Find where the given text appears and provide that cell's center as (X, Y) coordinate. 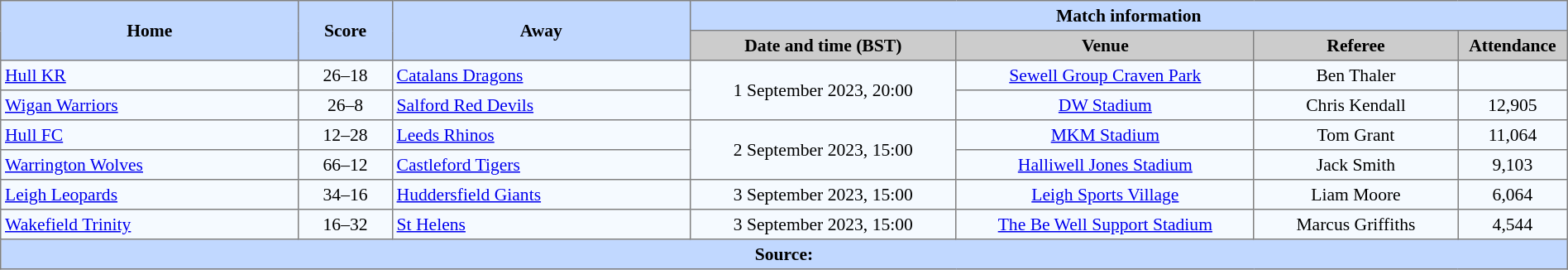
Sewell Group Craven Park (1105, 75)
Warrington Wolves (150, 165)
Catalans Dragons (541, 75)
The Be Well Support Stadium (1105, 224)
Hull FC (150, 135)
Ben Thaler (1355, 75)
Leeds Rhinos (541, 135)
Attendance (1513, 46)
12–28 (346, 135)
Wigan Warriors (150, 105)
Away (541, 31)
Leigh Sports Village (1105, 195)
Source: (784, 254)
Wakefield Trinity (150, 224)
Venue (1105, 46)
26–8 (346, 105)
1 September 2023, 20:00 (823, 90)
DW Stadium (1105, 105)
Leigh Leopards (150, 195)
Tom Grant (1355, 135)
12,905 (1513, 105)
6,064 (1513, 195)
St Helens (541, 224)
Hull KR (150, 75)
16–32 (346, 224)
Castleford Tigers (541, 165)
Match information (1128, 16)
Chris Kendall (1355, 105)
Jack Smith (1355, 165)
Home (150, 31)
MKM Stadium (1105, 135)
Referee (1355, 46)
11,064 (1513, 135)
Marcus Griffiths (1355, 224)
Liam Moore (1355, 195)
9,103 (1513, 165)
26–18 (346, 75)
2 September 2023, 15:00 (823, 150)
4,544 (1513, 224)
Huddersfield Giants (541, 195)
66–12 (346, 165)
Score (346, 31)
Halliwell Jones Stadium (1105, 165)
34–16 (346, 195)
Date and time (BST) (823, 46)
Salford Red Devils (541, 105)
